For the text-containing cell, return its midpoint in [x, y] coordinate format. 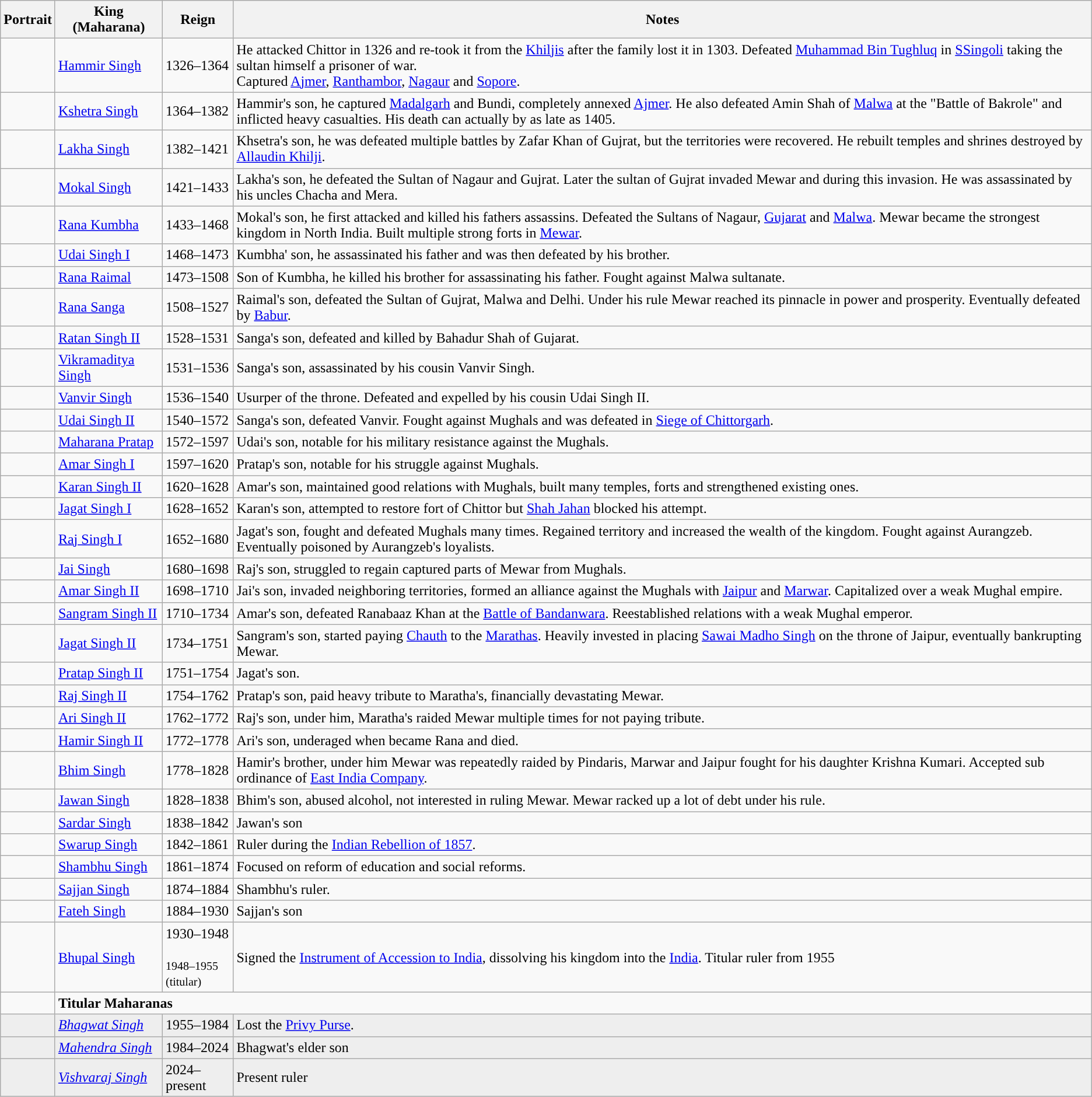
1652–1680 [197, 539]
Shambhu Singh [108, 867]
1531–1536 [197, 368]
Ari Singh II [108, 718]
Amar's son, maintained good relations with Mughals, built many temples, forts and strengthened existing ones. [663, 487]
Sanga's son, defeated and killed by Bahadur Shah of Gujarat. [663, 337]
Bhagwat Singh [108, 1025]
Rana Sanga [108, 307]
Titular Maharanas [573, 1003]
Notes [663, 20]
Maharana Pratap [108, 442]
1884–1930 [197, 911]
1433–1468 [197, 225]
Fateh Singh [108, 911]
Sanga's son, assassinated by his cousin Vanvir Singh. [663, 368]
Amar Singh II [108, 591]
Hamir Singh II [108, 740]
Kumbha' son, he assassinated his father and was then defeated by his brother. [663, 255]
1620–1628 [197, 487]
Bhim Singh [108, 770]
Jai's son, invaded neighboring territories, formed an alliance against the Mughals with Jaipur and Marwar. Capitalized over a weak Mughal empire. [663, 591]
Bhim's son, abused alcohol, not interested in ruling Mewar. Mewar racked up a lot of debt under his rule. [663, 800]
Jagat Singh I [108, 509]
1874–1884 [197, 889]
1842–1861 [197, 845]
1572–1597 [197, 442]
Rana Raimal [108, 277]
Udai Singh I [108, 255]
1680–1698 [197, 569]
1984–2024 [197, 1047]
Sardar Singh [108, 822]
Udai's son, notable for his military resistance against the Mughals. [663, 442]
Jawan's son [663, 822]
Vishvaraj Singh [108, 1077]
Vanvir Singh [108, 397]
Bhagwat's elder son [663, 1047]
Mokal Singh [108, 187]
1382–1421 [197, 149]
1698–1710 [197, 591]
Signed the Instrument of Accession to India, dissolving his kingdom into the India. Titular ruler from 1955 [663, 957]
1364–1382 [197, 111]
Raj's son, struggled to regain captured parts of Mewar from Mughals. [663, 569]
Raj Singh II [108, 696]
Jai Singh [108, 569]
Lakha Singh [108, 149]
Sajjan Singh [108, 889]
Kshetra Singh [108, 111]
Karan Singh II [108, 487]
1597–1620 [197, 464]
Sangram Singh II [108, 613]
Son of Kumbha, he killed his brother for assassinating his father. Fought against Malwa sultanate. [663, 277]
Ratan Singh II [108, 337]
1930–19481948–1955(titular) [197, 957]
1536–1540 [197, 397]
Swarup Singh [108, 845]
Shambhu's ruler. [663, 889]
1421–1433 [197, 187]
Rana Kumbha [108, 225]
Raj's son, under him, Maratha's raided Mewar multiple times for not paying tribute. [663, 718]
Portrait [28, 20]
Jawan Singh [108, 800]
Karan's son, attempted to restore fort of Chittor but Shah Jahan blocked his attempt. [663, 509]
Focused on reform of education and social reforms. [663, 867]
Hammir Singh [108, 65]
1751–1754 [197, 673]
1772–1778 [197, 740]
Sajjan's son [663, 911]
1762–1772 [197, 718]
Jagat Singh II [108, 643]
1734–1751 [197, 643]
Pratap's son, paid heavy tribute to Maratha's, financially devastating Mewar. [663, 696]
Amar Singh I [108, 464]
Reign [197, 20]
King (Maharana) [108, 20]
1326–1364 [197, 65]
Udai Singh II [108, 420]
1778–1828 [197, 770]
1828–1838 [197, 800]
1710–1734 [197, 613]
1468–1473 [197, 255]
Pratap's son, notable for his struggle against Mughals. [663, 464]
1861–1874 [197, 867]
Pratap Singh II [108, 673]
Jagat's son. [663, 673]
1528–1531 [197, 337]
Amar's son, defeated Ranabaaz Khan at the Battle of Bandanwara. Reestablished relations with a weak Mughal emperor. [663, 613]
Vikramaditya Singh [108, 368]
Ari's son, underaged when became Rana and died. [663, 740]
1540–1572 [197, 420]
1508–1527 [197, 307]
Usurper of the throne. Defeated and expelled by his cousin Udai Singh II. [663, 397]
Present ruler [663, 1077]
1838–1842 [197, 822]
Sanga's son, defeated Vanvir. Fought against Mughals and was defeated in Siege of Chittorgarh. [663, 420]
Mahendra Singh [108, 1047]
Ruler during the Indian Rebellion of 1857. [663, 845]
1754–1762 [197, 696]
Lost the Privy Purse. [663, 1025]
Bhupal Singh [108, 957]
Raj Singh I [108, 539]
1955–1984 [197, 1025]
1473–1508 [197, 277]
2024–present [197, 1077]
1628–1652 [197, 509]
